Output the (X, Y) coordinate of the center of the cell containing the given text.  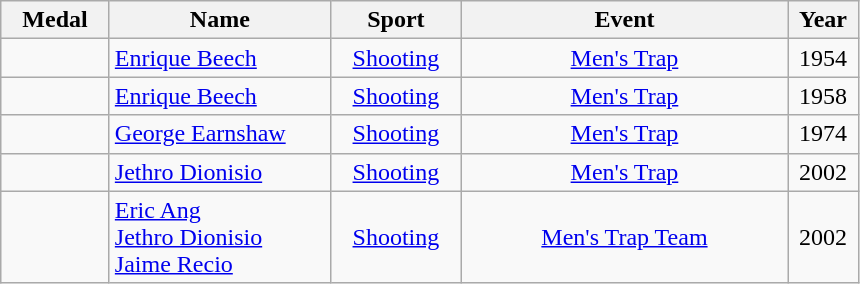
Event (624, 20)
1974 (824, 134)
1954 (824, 58)
Eric AngJethro DionisioJaime Recio (220, 237)
Name (220, 20)
1958 (824, 96)
Men's Trap Team (624, 237)
Sport (396, 20)
Year (824, 20)
George Earnshaw (220, 134)
Jethro Dionisio (220, 172)
Medal (56, 20)
